Scan for the cell matching the given text and deliver its [x, y] coordinate at center. 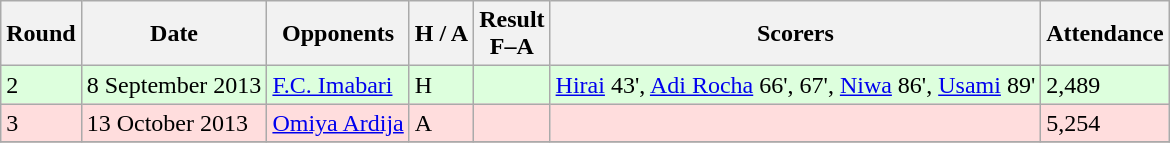
5,254 [1105, 123]
Scorers [796, 34]
2 [41, 85]
H [441, 85]
Round [41, 34]
2,489 [1105, 85]
Opponents [338, 34]
H / A [441, 34]
Date [174, 34]
13 October 2013 [174, 123]
8 September 2013 [174, 85]
3 [41, 123]
Omiya Ardija [338, 123]
Hirai 43', Adi Rocha 66', 67', Niwa 86', Usami 89' [796, 85]
F.C. Imabari [338, 85]
ResultF–A [512, 34]
Attendance [1105, 34]
A [441, 123]
